Provide the [x, y] coordinate of the cell's center where the given text is located.  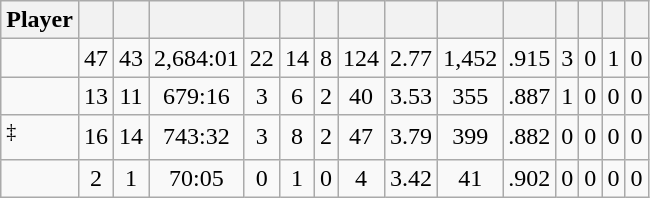
4 [362, 178]
43 [132, 58]
2,684:01 [197, 58]
22 [262, 58]
679:16 [197, 96]
6 [296, 96]
.915 [530, 58]
16 [96, 138]
399 [470, 138]
3.42 [412, 178]
70:05 [197, 178]
3.53 [412, 96]
40 [362, 96]
Player [40, 20]
11 [132, 96]
41 [470, 178]
2.77 [412, 58]
743:32 [197, 138]
3.79 [412, 138]
.882 [530, 138]
‡ [40, 138]
13 [96, 96]
124 [362, 58]
.887 [530, 96]
.902 [530, 178]
355 [470, 96]
1,452 [470, 58]
